Pinpoint the cell where the given text exists, returning its (x, y) midpoint coordinate. 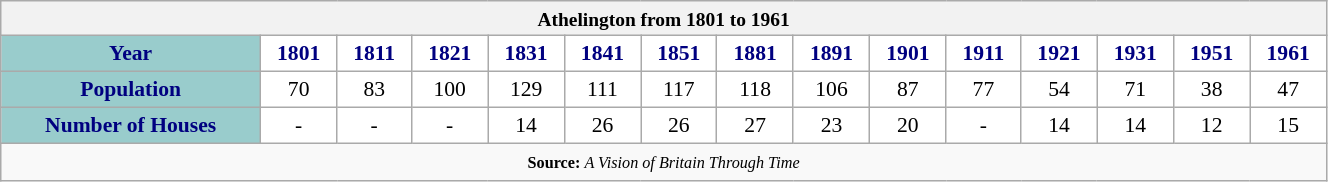
54 (1059, 90)
1921 (1059, 54)
20 (908, 126)
12 (1211, 126)
129 (526, 90)
87 (908, 90)
1801 (298, 54)
27 (755, 126)
1811 (374, 54)
1961 (1288, 54)
Population (131, 90)
1841 (602, 54)
1931 (1135, 54)
111 (602, 90)
Athelington from 1801 to 1961 (664, 18)
1851 (679, 54)
Year (131, 54)
38 (1211, 90)
23 (831, 126)
Number of Houses (131, 126)
71 (1135, 90)
77 (984, 90)
100 (450, 90)
1821 (450, 54)
1891 (831, 54)
Source: A Vision of Britain Through Time (664, 162)
117 (679, 90)
1951 (1211, 54)
1881 (755, 54)
118 (755, 90)
106 (831, 90)
1911 (984, 54)
15 (1288, 126)
1831 (526, 54)
1901 (908, 54)
70 (298, 90)
83 (374, 90)
47 (1288, 90)
